For the text-containing cell, return its midpoint in (x, y) coordinate format. 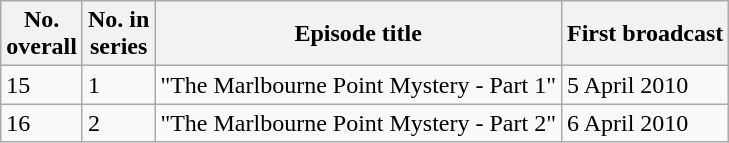
1 (118, 85)
16 (42, 123)
2 (118, 123)
15 (42, 85)
No. inseries (118, 34)
6 April 2010 (644, 123)
"The Marlbourne Point Mystery - Part 1" (358, 85)
First broadcast (644, 34)
No.overall (42, 34)
5 April 2010 (644, 85)
Episode title (358, 34)
"The Marlbourne Point Mystery - Part 2" (358, 123)
